Scan for the cell matching the given text and deliver its [X, Y] coordinate at center. 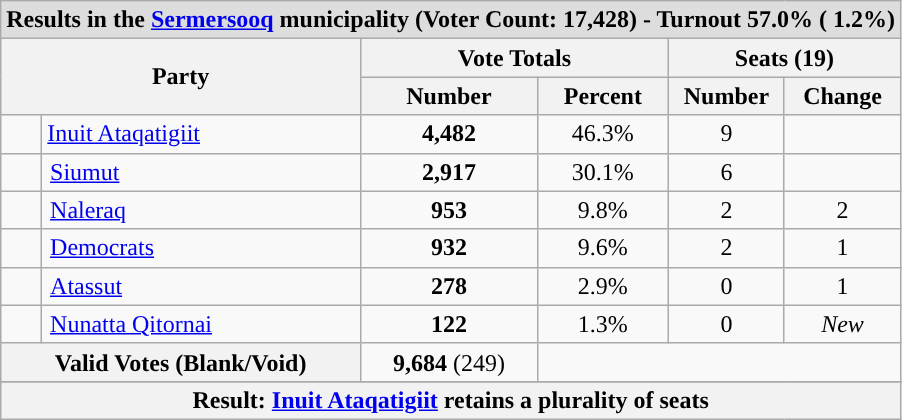
Percent [602, 96]
Seats (19) [784, 58]
9.6% [602, 248]
1.3% [602, 324]
Democrats [202, 248]
Naleraq [202, 210]
2,917 [448, 172]
46.3% [602, 134]
Valid Votes (Blank/Void) [181, 362]
Inuit Ataqatigiit [202, 134]
122 [448, 324]
Atassut [202, 286]
Party [181, 77]
2.9% [602, 286]
953 [448, 210]
4,482 [448, 134]
932 [448, 248]
9 [726, 134]
9.8% [602, 210]
Result: Inuit Ataqatigiit retains a plurality of seats [451, 400]
Vote Totals [514, 58]
Change [842, 96]
278 [448, 286]
30.1% [602, 172]
New [842, 324]
9,684 (249) [448, 362]
Nunatta Qitornai [202, 324]
Siumut [202, 172]
Results in the Sermersooq municipality (Voter Count: 17,428) - Turnout 57.0% ( 1.2%) [451, 20]
6 [726, 172]
